Output the (x, y) coordinate of the center of the cell containing the given text.  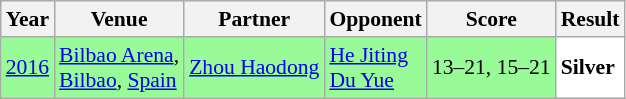
2016 (28, 68)
13–21, 15–21 (492, 68)
Bilbao Arena,Bilbao, Spain (119, 68)
Opponent (376, 19)
Zhou Haodong (254, 68)
He Jiting Du Yue (376, 68)
Result (590, 19)
Silver (590, 68)
Score (492, 19)
Partner (254, 19)
Venue (119, 19)
Year (28, 19)
